Detect which cell encompasses the target text, then output its [x, y] center coordinate. 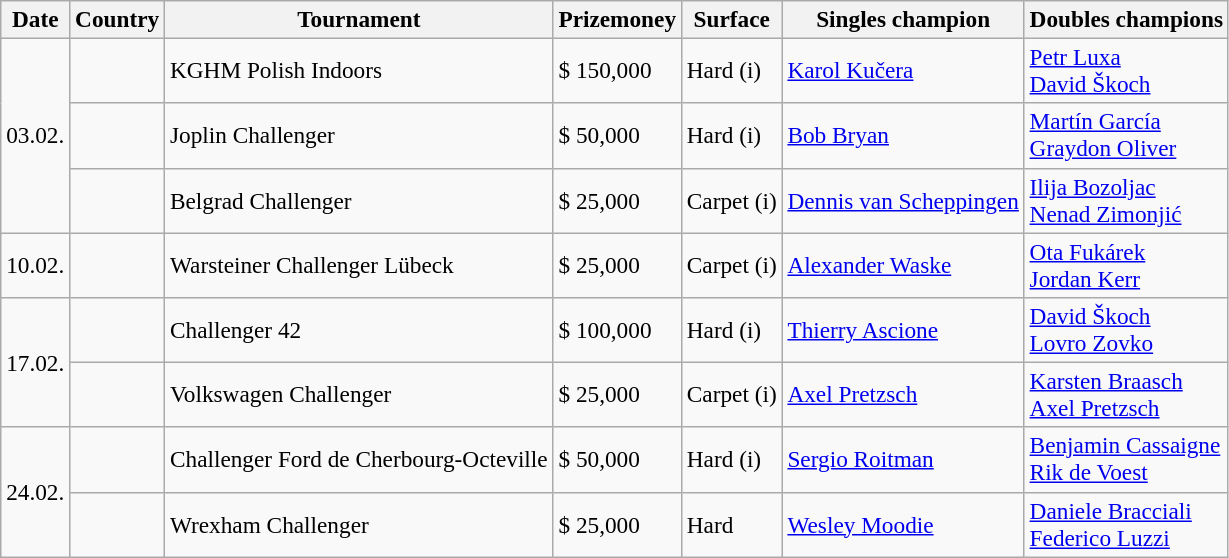
Challenger 42 [359, 330]
Surface [732, 19]
Warsteiner Challenger Lübeck [359, 264]
David Škoch Lovro Zovko [1126, 330]
Wesley Moodie [903, 524]
10.02. [36, 264]
Martín García Graydon Oliver [1126, 136]
Sergio Roitman [903, 460]
KGHM Polish Indoors [359, 70]
Thierry Ascione [903, 330]
Tournament [359, 19]
Petr Luxa David Škoch [1126, 70]
Belgrad Challenger [359, 200]
$ 150,000 [617, 70]
Prizemoney [617, 19]
Axel Pretzsch [903, 394]
Dennis van Scheppingen [903, 200]
Singles champion [903, 19]
Hard [732, 524]
17.02. [36, 362]
Date [36, 19]
24.02. [36, 492]
Bob Bryan [903, 136]
$ 100,000 [617, 330]
Doubles champions [1126, 19]
Ota Fukárek Jordan Kerr [1126, 264]
Karsten Braasch Axel Pretzsch [1126, 394]
Benjamin Cassaigne Rik de Voest [1126, 460]
Challenger Ford de Cherbourg-Octeville [359, 460]
Ilija Bozoljac Nenad Zimonjić [1126, 200]
Country [118, 19]
Wrexham Challenger [359, 524]
Daniele Bracciali Federico Luzzi [1126, 524]
Volkswagen Challenger [359, 394]
Joplin Challenger [359, 136]
03.02. [36, 135]
Karol Kučera [903, 70]
Alexander Waske [903, 264]
